Locate the cell with the specified text and output its [x, y] center coordinate. 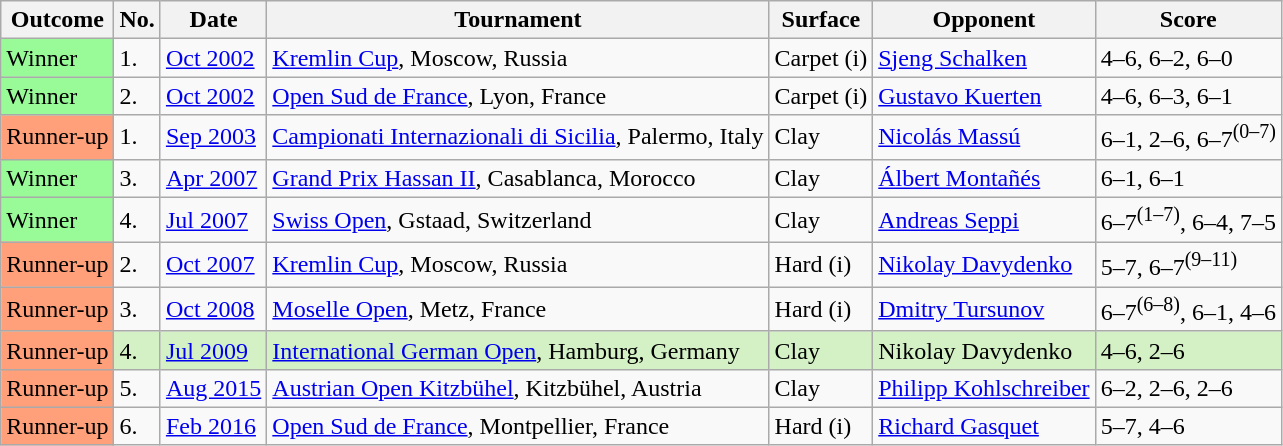
4–6, 6–2, 6–0 [1188, 58]
4–6, 2–6 [1188, 350]
Outcome [58, 20]
4–6, 6–3, 6–1 [1188, 96]
Sjeng Schalken [984, 58]
Sep 2003 [213, 138]
Oct 2007 [213, 264]
Álbert Montañés [984, 178]
Dmitry Tursunov [984, 310]
Open Sud de France, Montpellier, France [518, 426]
Opponent [984, 20]
Feb 2016 [213, 426]
6–1, 6–1 [1188, 178]
6–7(1–7), 6–4, 7–5 [1188, 220]
Tournament [518, 20]
6–1, 2–6, 6–7(0–7) [1188, 138]
Apr 2007 [213, 178]
6–2, 2–6, 2–6 [1188, 388]
5–7, 6–7(9–11) [1188, 264]
Surface [821, 20]
Andreas Seppi [984, 220]
No. [137, 20]
Philipp Kohlschreiber [984, 388]
Aug 2015 [213, 388]
Austrian Open Kitzbühel, Kitzbühel, Austria [518, 388]
Moselle Open, Metz, France [518, 310]
Jul 2007 [213, 220]
Swiss Open, Gstaad, Switzerland [518, 220]
5. [137, 388]
5–7, 4–6 [1188, 426]
Open Sud de France, Lyon, France [518, 96]
Date [213, 20]
Score [1188, 20]
Oct 2008 [213, 310]
Grand Prix Hassan II, Casablanca, Morocco [518, 178]
Nicolás Massú [984, 138]
International German Open, Hamburg, Germany [518, 350]
Gustavo Kuerten [984, 96]
6. [137, 426]
Richard Gasquet [984, 426]
6–7(6–8), 6–1, 4–6 [1188, 310]
Campionati Internazionali di Sicilia, Palermo, Italy [518, 138]
Jul 2009 [213, 350]
